Pinpoint the cell where the given text exists, returning its (X, Y) midpoint coordinate. 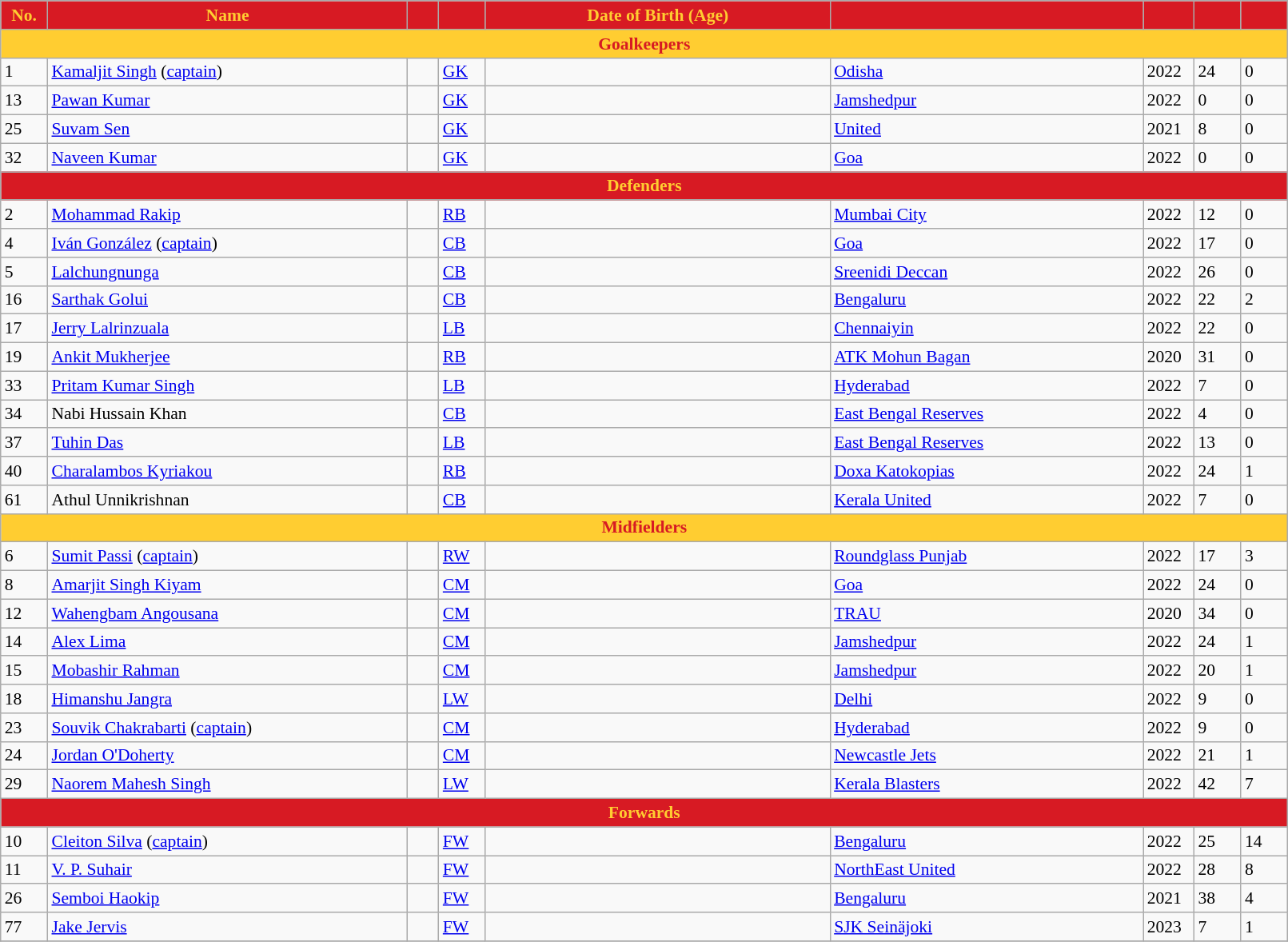
Tuhin Das (227, 443)
16 (24, 300)
Mumbai City (987, 215)
61 (24, 500)
Semboi Haokip (227, 899)
Souvik Chakrabarti (captain) (227, 728)
Cleiton Silva (captain) (227, 841)
Naorem Mahesh Singh (227, 784)
Name (227, 15)
Doxa Katokopias (987, 471)
77 (24, 927)
2023 (1169, 927)
42 (1217, 784)
Sreenidi Deccan (987, 272)
No. (24, 15)
21 (1217, 756)
United (987, 130)
28 (1217, 870)
5 (24, 272)
Delhi (987, 699)
29 (24, 784)
33 (24, 385)
TRAU (987, 613)
Athul Unnikrishnan (227, 500)
20 (1217, 671)
Kerala United (987, 500)
Chennaiyin (987, 329)
15 (24, 671)
Pritam Kumar Singh (227, 385)
10 (24, 841)
Sumit Passi (captain) (227, 557)
37 (24, 443)
Amarjit Singh Kiyam (227, 585)
Charalambos Kyriakou (227, 471)
Newcastle Jets (987, 756)
31 (1217, 357)
6 (24, 557)
Roundglass Punjab (987, 557)
18 (24, 699)
Wahengbam Angousana (227, 613)
V. P. Suhair (227, 870)
Jake Jervis (227, 927)
Ankit Mukherjee (227, 357)
Goalkeepers (644, 44)
Nabi Hussain Khan (227, 414)
Naveen Kumar (227, 158)
Jerry Lalrinzuala (227, 329)
40 (24, 471)
23 (24, 728)
Suvam Sen (227, 130)
Forwards (644, 813)
Himanshu Jangra (227, 699)
SJK Seinäjoki (987, 927)
Mohammad Rakip (227, 215)
11 (24, 870)
38 (1217, 899)
Lalchungnunga (227, 272)
Kerala Blasters (987, 784)
Sarthak Golui (227, 300)
ATK Mohun Bagan (987, 357)
19 (24, 357)
NorthEast United (987, 870)
Pawan Kumar (227, 101)
Alex Lima (227, 642)
Defenders (644, 186)
Iván González (captain) (227, 243)
Odisha (987, 72)
Date of Birth (Age) (657, 15)
RW (462, 557)
Jordan O'Doherty (227, 756)
3 (1265, 557)
Midfielders (644, 528)
Kamaljit Singh (captain) (227, 72)
Mobashir Rahman (227, 671)
32 (24, 158)
